Detect which cell encompasses the target text, then output its [X, Y] center coordinate. 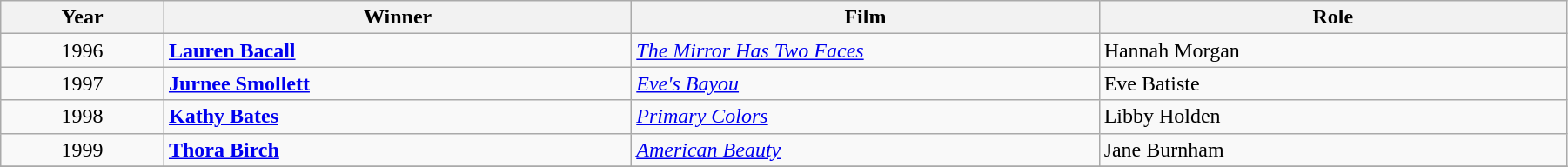
Primary Colors [865, 117]
1997 [83, 83]
The Mirror Has Two Faces [865, 50]
Eve's Bayou [865, 83]
Lauren Bacall [397, 50]
Hannah Morgan [1333, 50]
1999 [83, 150]
American Beauty [865, 150]
Year [83, 17]
Kathy Bates [397, 117]
Eve Batiste [1333, 83]
Film [865, 17]
Jurnee Smollett [397, 83]
1998 [83, 117]
Thora Birch [397, 150]
Winner [397, 17]
Libby Holden [1333, 117]
Jane Burnham [1333, 150]
Role [1333, 17]
1996 [83, 50]
